Capture the cell that displays the provided text and extract its [X, Y] central coordinate. 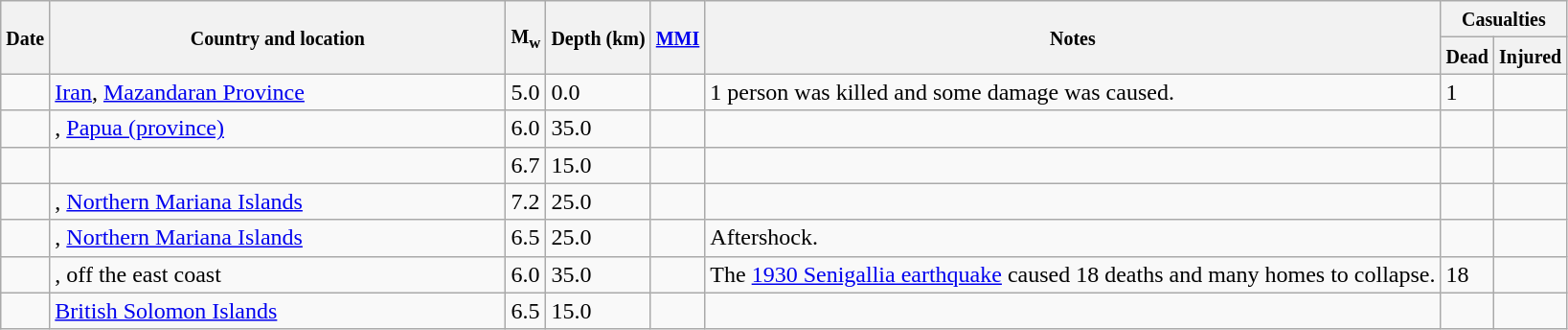
Casualties [1504, 19]
Date [25, 37]
1 [1467, 92]
, Papua (province) [278, 129]
Notes [1073, 37]
0.0 [598, 92]
, off the east coast [278, 274]
Depth (km) [598, 37]
Dead [1467, 56]
18 [1467, 274]
Aftershock. [1073, 238]
Mw [526, 37]
6.7 [526, 165]
5.0 [526, 92]
1 person was killed and some damage was caused. [1073, 92]
Country and location [278, 37]
Iran, Mazandaran Province [278, 92]
MMI [678, 37]
The 1930 Senigallia earthquake caused 18 deaths and many homes to collapse. [1073, 274]
Injured [1531, 56]
British Solomon Islands [278, 311]
7.2 [526, 201]
